Extract the (x, y) coordinate from the center of the cell holding the provided text.  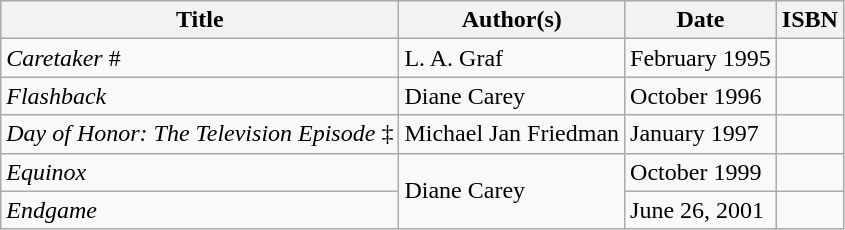
Michael Jan Friedman (512, 134)
L. A. Graf (512, 58)
Title (200, 20)
Caretaker # (200, 58)
June 26, 2001 (701, 210)
Flashback (200, 96)
Equinox (200, 172)
Endgame (200, 210)
October 1999 (701, 172)
ISBN (810, 20)
Date (701, 20)
October 1996 (701, 96)
Day of Honor: The Television Episode ‡ (200, 134)
Author(s) (512, 20)
February 1995 (701, 58)
January 1997 (701, 134)
